From the cell containing the given text, extract its center point as (X, Y) coordinate. 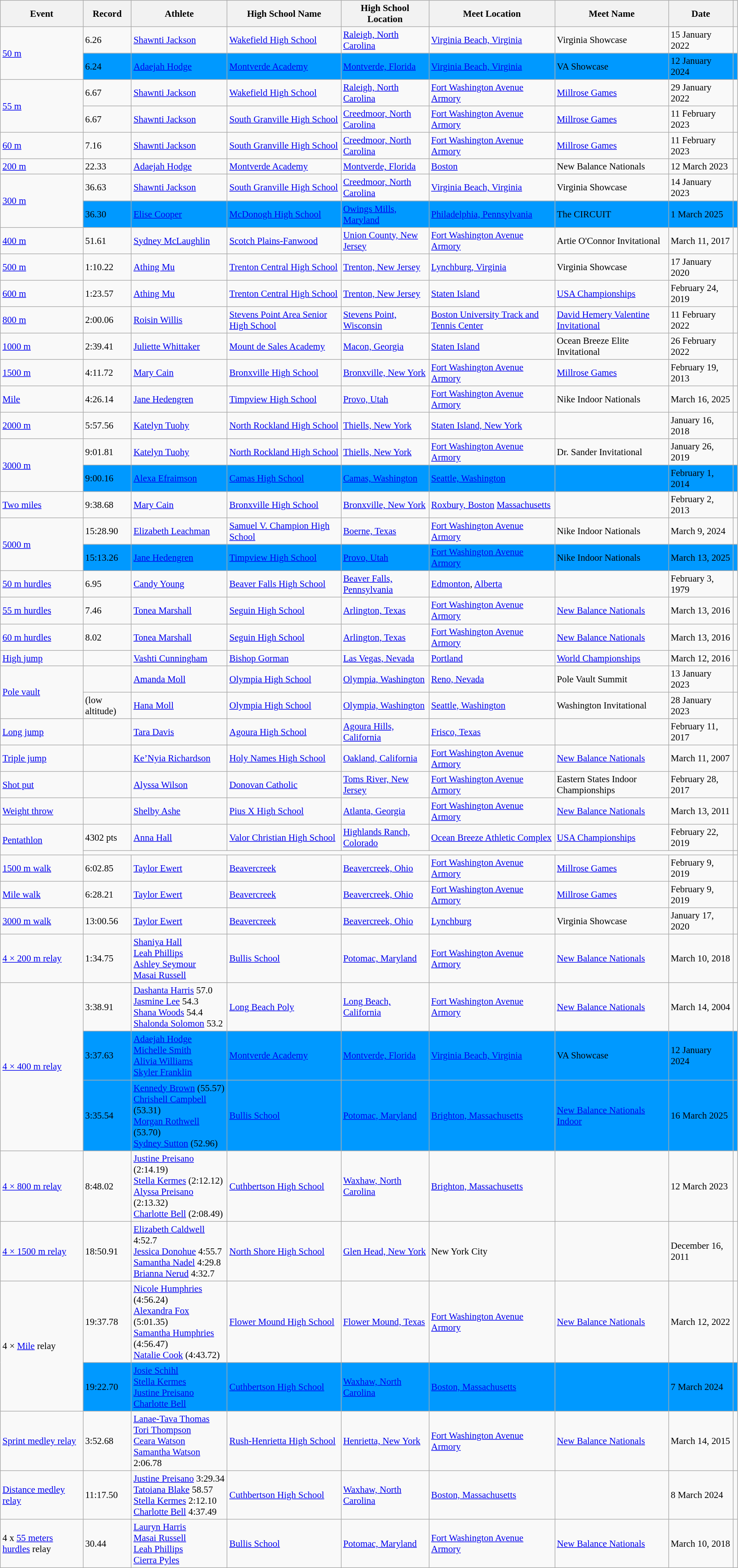
6.26 (107, 40)
February 3, 1979 (701, 584)
Vashti Cunningham (179, 658)
Eastern States Indoor Championships (612, 785)
6.95 (107, 584)
Triple jump (42, 758)
1000 m (42, 346)
Ke’Nyia Richardson (179, 758)
29 January 2022 (701, 93)
Samuel V. Champion High School (284, 531)
Dashanta Harris 57.0Jasmine Lee 54.3Shana Woods 54.4Shalonda Solomon 53.2 (179, 1008)
800 m (42, 320)
Anna Hall (179, 837)
1500 m (42, 372)
7.16 (107, 146)
Mile (42, 399)
March 9, 2024 (701, 531)
New Balance Nationals Indoor (612, 1116)
Lanae-Tava ThomasTori ThompsonCeara WatsonSamantha Watson 2:06.78 (179, 1441)
Tara Davis (179, 732)
Josie SchihlStella KermesJustine PreisanoCharlotte Bell (179, 1387)
Rush-Henrietta High School (284, 1441)
March 12, 2016 (701, 658)
Agoura Hills, California (385, 732)
50 m (42, 53)
8.02 (107, 637)
3:37.63 (107, 1056)
6.24 (107, 66)
Dr. Sander Invitational (612, 452)
Alexa Efraimson (179, 479)
Pole Vault Summit (612, 679)
High jump (42, 658)
Las Vegas, Nevada (385, 658)
15:13.26 (107, 557)
Athlete (179, 14)
Lauryn HarrisMasai RussellLeah PhillipsCierra Pyles (179, 1544)
13 January 2023 (701, 679)
Mount de Sales Academy (284, 346)
5:57.56 (107, 426)
Pentathlon (42, 840)
15 January 2022 (701, 40)
February 24, 2019 (701, 293)
Sprint medley relay (42, 1441)
Union County, New Jersey (385, 241)
19:22.70 (107, 1387)
Ocean Breeze Athletic Complex (492, 837)
8:48.02 (107, 1186)
Event (42, 14)
500 m (42, 267)
March 11, 2017 (701, 241)
Philadelphia, Pennsylvania (492, 214)
Scotch Plains-Fanwood (284, 241)
19:37.78 (107, 1322)
McDonogh High School (284, 214)
Shelby Ashe (179, 811)
High School Location (385, 14)
28 January 2023 (701, 706)
Distance medley relay (42, 1495)
Elizabeth Leachman (179, 531)
Lynchburg (492, 921)
February 2, 2013 (701, 505)
March 13, 2025 (701, 557)
Toms River, New Jersey (385, 785)
Highlands Ranch, Colorado (385, 837)
6:02.85 (107, 869)
March 16, 2025 (701, 399)
Reno, Nevada (492, 679)
Holy Names High School (284, 758)
8 March 2024 (701, 1495)
January 26, 2019 (701, 452)
Pole vault (42, 692)
600 m (42, 293)
Artie O'Connor Invitational (612, 241)
16 March 2025 (701, 1116)
February 1, 2014 (701, 479)
18:50.91 (107, 1251)
Date (701, 14)
Boston (492, 167)
Stevens Point Area Senior High School (284, 320)
Oakland, California (385, 758)
Owings Mills, Maryland (385, 214)
Justine Preisano 3:29.34Tatoiana Blake 58.57Stella Kermes 2:12.10Charlotte Bell 4:37.49 (179, 1495)
Ocean Breeze Elite Invitational (612, 346)
30.44 (107, 1544)
Amanda Moll (179, 679)
36.63 (107, 187)
Record (107, 14)
13:00.56 (107, 921)
1 March 2025 (701, 214)
(low altitude) (107, 706)
High School Name (284, 14)
Glen Head, New York (385, 1251)
Beaver Falls High School (284, 584)
Frisco, Texas (492, 732)
60 m hurdles (42, 637)
Roxbury, Boston Massachusetts (492, 505)
9:01.81 (107, 452)
Sydney McLaughlin (179, 241)
3000 m walk (42, 921)
4:11.72 (107, 372)
4:26.14 (107, 399)
Justine Preisano (2:14.19)Stella Kermes (2:12.12)Alyssa Preisano (2:13.32)Charlotte Bell (2:08.49) (179, 1186)
Edmonton, Alberta (492, 584)
Boston University Track and Tennis Center (492, 320)
World Championships (612, 658)
Beaver Falls, Pennsylvania (385, 584)
2000 m (42, 426)
Shaniya HallLeah PhillipsAshley SeymourMasai Russell (179, 959)
6:28.21 (107, 895)
4302 pts (107, 837)
Macon, Georgia (385, 346)
55 m (42, 106)
Alyssa Wilson (179, 785)
4 × 400 m relay (42, 1067)
Hana Moll (179, 706)
1500 m walk (42, 869)
Pius X High School (284, 811)
Camas High School (284, 479)
11:17.50 (107, 1495)
Nicole Humphries (4:56.24)Alexandra Fox (5:01.35)Samantha Humphries (4:56.47)Natalie Cook (4:43.72) (179, 1322)
17 January 2020 (701, 267)
1:34.75 (107, 959)
Adaejah HodgeMichelle SmithAlivia WilliamsSkyler Franklin (179, 1056)
1:23.57 (107, 293)
Candy Young (179, 584)
Meet Location (492, 14)
22.33 (107, 167)
2:00.06 (107, 320)
15:28.90 (107, 531)
North Shore High School (284, 1251)
Weight throw (42, 811)
14 January 2023 (701, 187)
200 m (42, 167)
Portland (492, 658)
Boerne, Texas (385, 531)
3000 m (42, 465)
Long Beach Poly (284, 1008)
36.30 (107, 214)
4 × 1500 m relay (42, 1251)
Kennedy Brown (55.57)Chrishell Campbell (53.31)Morgan Rothwell (53.70)Sydney Sutton (52.96) (179, 1116)
Shot put (42, 785)
Washington Invitational (612, 706)
Staten Island, New York (492, 426)
Valor Christian High School (284, 837)
Lynchburg, Virginia (492, 267)
February 22, 2019 (701, 837)
2:39.41 (107, 346)
3:35.54 (107, 1116)
400 m (42, 241)
January 16, 2018 (701, 426)
4 x 55 meters hurdles relay (42, 1544)
1:10.22 (107, 267)
55 m hurdles (42, 611)
Bishop Gorman (284, 658)
The CIRCUIT (612, 214)
Flower Mound High School (284, 1322)
Flower Mound, Texas (385, 1322)
Juliette Whittaker (179, 346)
51.61 (107, 241)
Atlanta, Georgia (385, 811)
March 14, 2015 (701, 1441)
Donovan Catholic (284, 785)
New York City (492, 1251)
March 14, 2004 (701, 1008)
Camas, Washington (385, 479)
4 × 200 m relay (42, 959)
4 × 800 m relay (42, 1186)
5000 m (42, 544)
Two miles (42, 505)
9:38.68 (107, 505)
David Hemery Valentine Invitational (612, 320)
December 16, 2011 (701, 1251)
4 × Mile relay (42, 1346)
Elizabeth Caldwell 4:52.7Jessica Donohue 4:55.7Samantha Nadel 4:29.8Brianna Nerud 4:32.7 (179, 1251)
11 February 2022 (701, 320)
60 m (42, 146)
Henrietta, New York (385, 1441)
Long Beach, California (385, 1008)
Mile walk (42, 895)
February 11, 2017 (701, 732)
50 m hurdles (42, 584)
Long jump (42, 732)
7 March 2024 (701, 1387)
Roisin Willis (179, 320)
March 11, 2007 (701, 758)
3:52.68 (107, 1441)
February 19, 2013 (701, 372)
Stevens Point, Wisconsin (385, 320)
January 17, 2020 (701, 921)
300 m (42, 201)
Agoura High School (284, 732)
March 13, 2011 (701, 811)
Meet Name (612, 14)
Elise Cooper (179, 214)
March 12, 2022 (701, 1322)
3:38.91 (107, 1008)
9:00.16 (107, 479)
26 February 2022 (701, 346)
7.46 (107, 611)
February 28, 2017 (701, 785)
